Pinpoint the cell where the given text exists, returning its (x, y) midpoint coordinate. 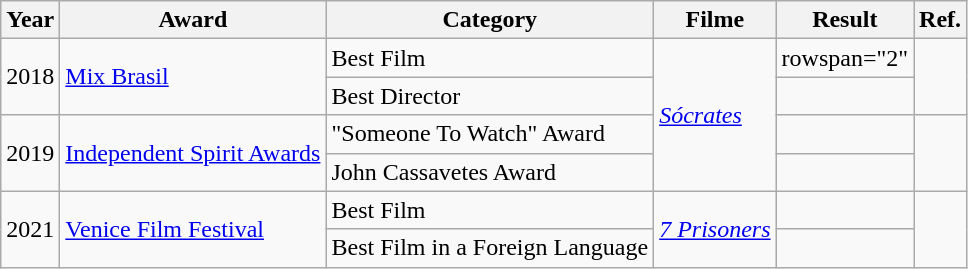
7 Prisoners (715, 229)
Year (30, 20)
Venice Film Festival (193, 229)
John Cassavetes Award (490, 172)
Independent Spirit Awards (193, 153)
2018 (30, 77)
Filme (715, 20)
Result (845, 20)
Mix Brasil (193, 77)
rowspan="2" (845, 58)
2019 (30, 153)
"Someone To Watch" Award (490, 134)
Best Film in a Foreign Language (490, 248)
Ref. (940, 20)
Sócrates (715, 115)
2021 (30, 229)
Category (490, 20)
Award (193, 20)
Best Director (490, 96)
